Scan for the cell matching the given text and deliver its (x, y) coordinate at center. 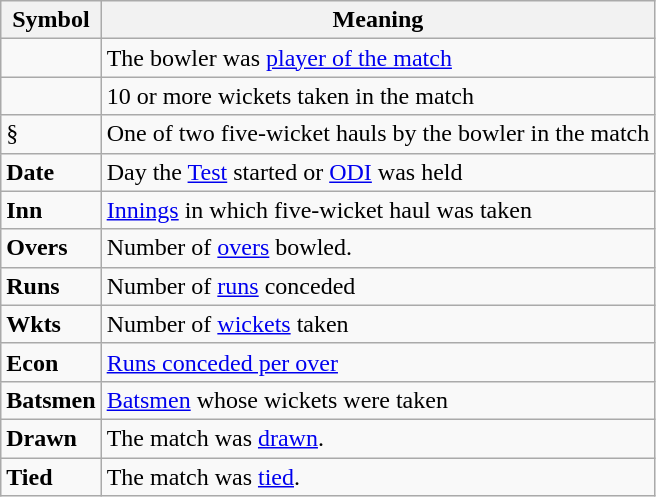
Wkts (51, 324)
The bowler was player of the match (378, 58)
Runs conceded per over (378, 362)
Day the Test started or ODI was held (378, 172)
Inn (51, 210)
The match was tied. (378, 477)
§ (51, 134)
Econ (51, 362)
Meaning (378, 20)
Number of wickets taken (378, 324)
Runs (51, 286)
Drawn (51, 438)
Innings in which five-wicket haul was taken (378, 210)
Batsmen whose wickets were taken (378, 400)
Date (51, 172)
Overs (51, 248)
Batsmen (51, 400)
Number of runs conceded (378, 286)
Symbol (51, 20)
The match was drawn. (378, 438)
10 or more wickets taken in the match (378, 96)
One of two five-wicket hauls by the bowler in the match (378, 134)
Number of overs bowled. (378, 248)
Tied (51, 477)
